Identify which cell holds the provided text, then report its [x, y] central coordinate. 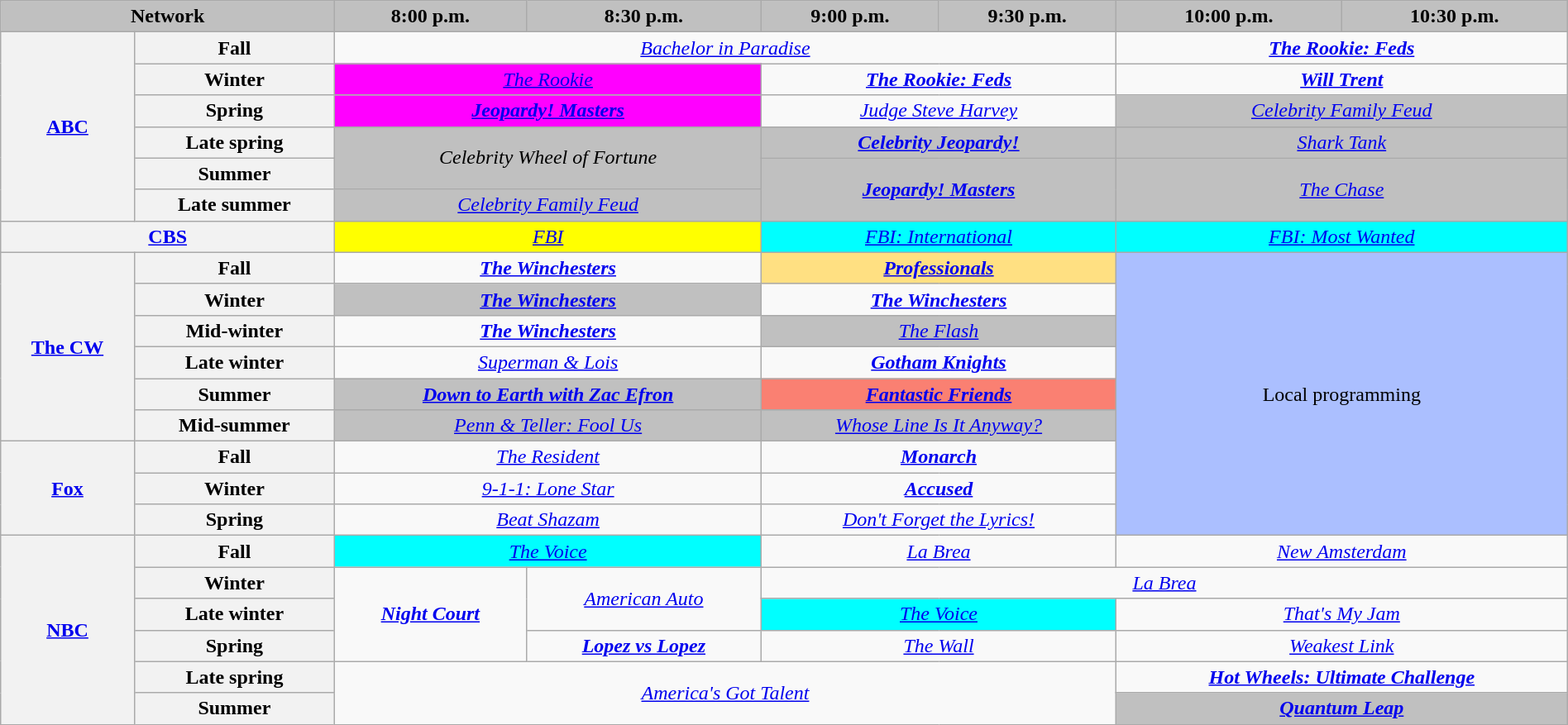
Network [168, 17]
That's My Jam [1341, 614]
9:00 p.m. [850, 17]
Accused [939, 489]
Bachelor in Paradise [726, 48]
The Resident [548, 457]
Night Court [430, 614]
9:30 p.m. [1027, 17]
The Chase [1341, 189]
FBI: Most Wanted [1341, 236]
Shark Tank [1341, 142]
Will Trent [1341, 79]
The CW [68, 346]
Late summer [234, 205]
FBI [548, 236]
Gotham Knights [939, 362]
America's Got Talent [726, 693]
Superman & Lois [548, 362]
10:30 p.m. [1454, 17]
Quantum Leap [1341, 708]
Fox [68, 489]
New Amsterdam [1341, 551]
The Wall [939, 646]
NBC [68, 630]
Mid-winter [234, 331]
9-1-1: Lone Star [548, 489]
FBI: International [939, 236]
8:00 p.m. [430, 17]
Don't Forget the Lyrics! [939, 520]
Down to Earth with Zac Efron [548, 394]
Hot Wheels: Ultimate Challenge [1341, 677]
Local programming [1341, 394]
8:30 p.m. [643, 17]
Lopez vs Lopez [643, 646]
Beat Shazam [548, 520]
Weakest Link [1341, 646]
American Auto [643, 599]
The Flash [939, 331]
Monarch [939, 457]
CBS [168, 236]
Professionals [939, 268]
Mid-summer [234, 426]
The Rookie [548, 79]
Celebrity Wheel of Fortune [548, 158]
Judge Steve Harvey [939, 111]
Penn & Teller: Fool Us [548, 426]
Whose Line Is It Anyway? [939, 426]
10:00 p.m. [1229, 17]
ABC [68, 126]
Fantastic Friends [939, 394]
Celebrity Jeopardy! [939, 142]
